Locate the cell with the specified text and output its (X, Y) center coordinate. 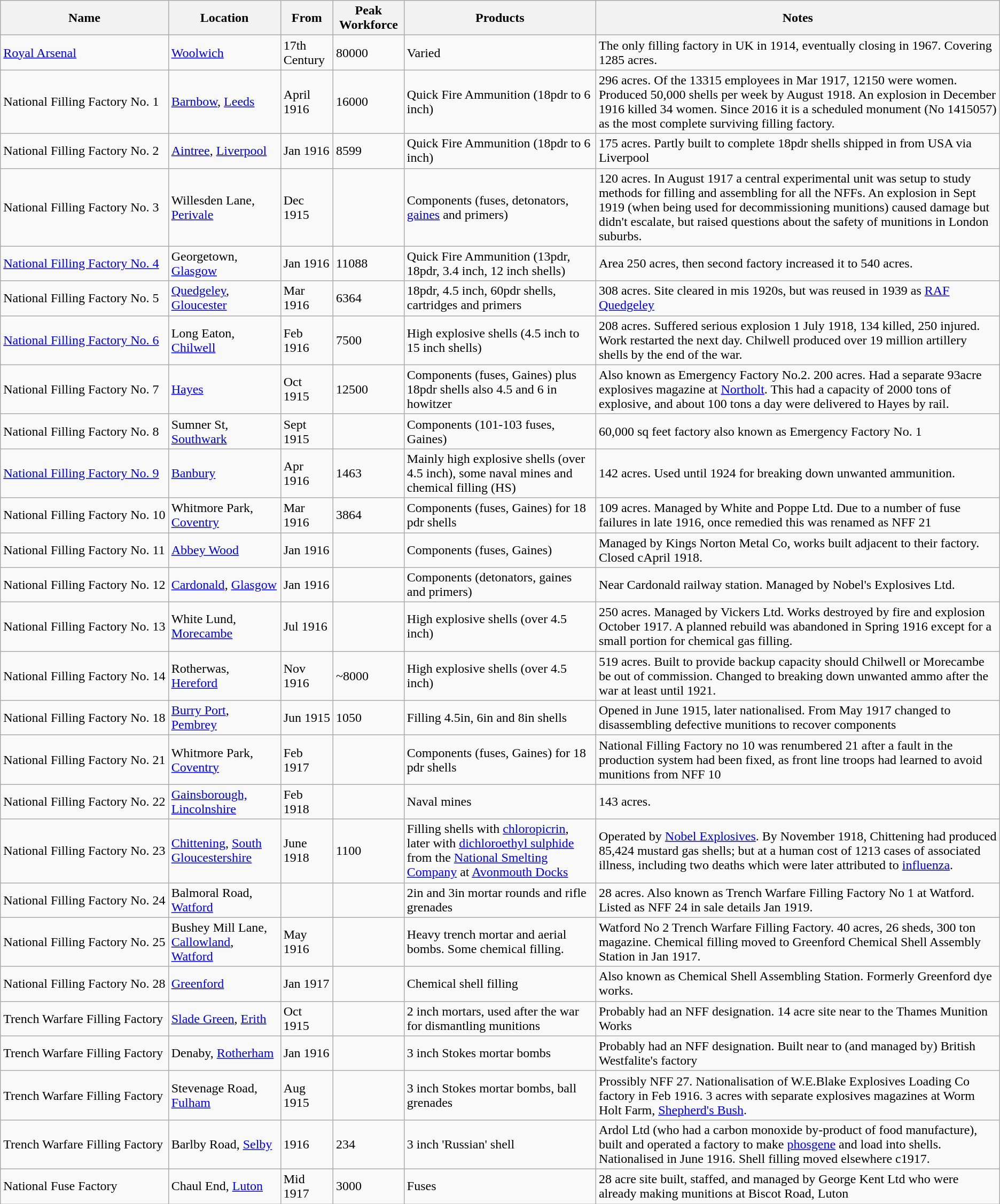
Barlby Road, Selby (224, 1144)
National Filling Factory No. 25 (84, 942)
Sumner St, Southwark (224, 431)
Chaul End, Luton (224, 1186)
2 inch mortars, used after the war for dismantling munitions (500, 1019)
Jan 1917 (307, 983)
18pdr, 4.5 inch, 60pdr shells, cartridges and primers (500, 298)
Managed by Kings Norton Metal Co, works built adjacent to their factory. Closed cApril 1918. (798, 550)
Opened in June 1915, later nationalised. From May 1917 changed to disassembling defective munitions to recover components (798, 718)
3000 (369, 1186)
1916 (307, 1144)
Balmoral Road, Watford (224, 900)
Stevenage Road, Fulham (224, 1095)
Filling shells with chloropicrin, later with dichloroethyl sulphide from the National Smelting Company at Avonmouth Docks (500, 851)
7500 (369, 340)
National Filling Factory No. 28 (84, 983)
Apr 1916 (307, 473)
Banbury (224, 473)
National Filling Factory No. 23 (84, 851)
National Filling Factory No. 2 (84, 151)
Nov 1916 (307, 676)
Components (101-103 fuses, Gaines) (500, 431)
Greenford (224, 983)
National Filling Factory No. 18 (84, 718)
Cardonald, Glasgow (224, 585)
Chemical shell filling (500, 983)
Hayes (224, 389)
234 (369, 1144)
Mid 1917 (307, 1186)
National Filling Factory No. 24 (84, 900)
Name (84, 18)
3864 (369, 515)
Feb 1918 (307, 802)
Near Cardonald railway station. Managed by Nobel's Explosives Ltd. (798, 585)
308 acres. Site cleared in mis 1920s, but was reused in 1939 as RAF Quedgeley (798, 298)
The only filling factory in UK in 1914, eventually closing in 1967. Covering 1285 acres. (798, 52)
Feb 1917 (307, 760)
From (307, 18)
Components (fuses, Gaines) plus 18pdr shells also 4.5 and 6 in howitzer (500, 389)
National Filling Factory No. 1 (84, 101)
Mainly high explosive shells (over 4.5 inch), some naval mines and chemical filling (HS) (500, 473)
Fuses (500, 1186)
60,000 sq feet factory also known as Emergency Factory No. 1 (798, 431)
3 inch Stokes mortar bombs (500, 1053)
National Filling Factory No. 7 (84, 389)
Aintree, Liverpool (224, 151)
Aug 1915 (307, 1095)
3 inch Stokes mortar bombs, ball grenades (500, 1095)
May 1916 (307, 942)
17th Century (307, 52)
Georgetown, Glasgow (224, 264)
8599 (369, 151)
80000 (369, 52)
Filling 4.5in, 6in and 8in shells (500, 718)
109 acres. Managed by White and Poppe Ltd. Due to a number of fuse failures in late 1916, once remedied this was renamed as NFF 21 (798, 515)
Naval mines (500, 802)
Peak Workforce (369, 18)
Dec 1915 (307, 207)
28 acres. Also known as Trench Warfare Filling Factory No 1 at Watford. Listed as NFF 24 in sale details Jan 1919. (798, 900)
Gainsborough, Lincolnshire (224, 802)
Bushey Mill Lane, Callowland, Watford (224, 942)
3 inch 'Russian' shell (500, 1144)
Willesden Lane, Perivale (224, 207)
2in and 3in mortar rounds and rifle grenades (500, 900)
~8000 (369, 676)
National Filling Factory No. 11 (84, 550)
National Filling Factory No. 13 (84, 627)
Probably had an NFF designation. Built near to (and managed by) British Westfalite's factory (798, 1053)
National Filling Factory No. 9 (84, 473)
Chittening, South Gloucestershire (224, 851)
12500 (369, 389)
High explosive shells (4.5 inch to 15 inch shells) (500, 340)
National Filling Factory No. 5 (84, 298)
28 acre site built, staffed, and managed by George Kent Ltd who were already making munitions at Biscot Road, Luton (798, 1186)
Long Eaton, Chilwell (224, 340)
Area 250 acres, then second factory increased it to 540 acres. (798, 264)
Location (224, 18)
Woolwich (224, 52)
April 1916 (307, 101)
Denaby, Rotherham (224, 1053)
Components (fuses, detonators, gaines and primers) (500, 207)
National Fuse Factory (84, 1186)
Sept 1915 (307, 431)
16000 (369, 101)
National Filling Factory No. 14 (84, 676)
National Filling Factory No. 6 (84, 340)
Rotherwas, Hereford (224, 676)
Royal Arsenal (84, 52)
175 acres. Partly built to complete 18pdr shells shipped in from USA via Liverpool (798, 151)
Feb 1916 (307, 340)
National Filling Factory No. 22 (84, 802)
Products (500, 18)
National Filling Factory No. 3 (84, 207)
1050 (369, 718)
Components (detonators, gaines and primers) (500, 585)
142 acres. Used until 1924 for breaking down unwanted ammunition. (798, 473)
Jul 1916 (307, 627)
1463 (369, 473)
Quedgeley, Gloucester (224, 298)
1100 (369, 851)
Burry Port, Pembrey (224, 718)
White Lund, Morecambe (224, 627)
Slade Green, Erith (224, 1019)
Components (fuses, Gaines) (500, 550)
Notes (798, 18)
Quick Fire Ammunition (13pdr, 18pdr, 3.4 inch, 12 inch shells) (500, 264)
11088 (369, 264)
Heavy trench mortar and aerial bombs. Some chemical filling. (500, 942)
143 acres. (798, 802)
Jun 1915 (307, 718)
Barnbow, Leeds (224, 101)
Varied (500, 52)
June 1918 (307, 851)
National Filling Factory No. 8 (84, 431)
Also known as Chemical Shell Assembling Station. Formerly Greenford dye works. (798, 983)
Abbey Wood (224, 550)
Probably had an NFF designation. 14 acre site near to the Thames Munition Works (798, 1019)
6364 (369, 298)
National Filling Factory No. 10 (84, 515)
National Filling Factory No. 12 (84, 585)
National Filling Factory No. 4 (84, 264)
National Filling Factory No. 21 (84, 760)
